Scan for the cell matching the given text and deliver its (x, y) coordinate at center. 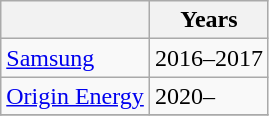
Samsung (76, 58)
2016–2017 (208, 58)
2020– (208, 96)
Years (208, 20)
Origin Energy (76, 96)
